Capture the cell that displays the provided text and extract its [x, y] central coordinate. 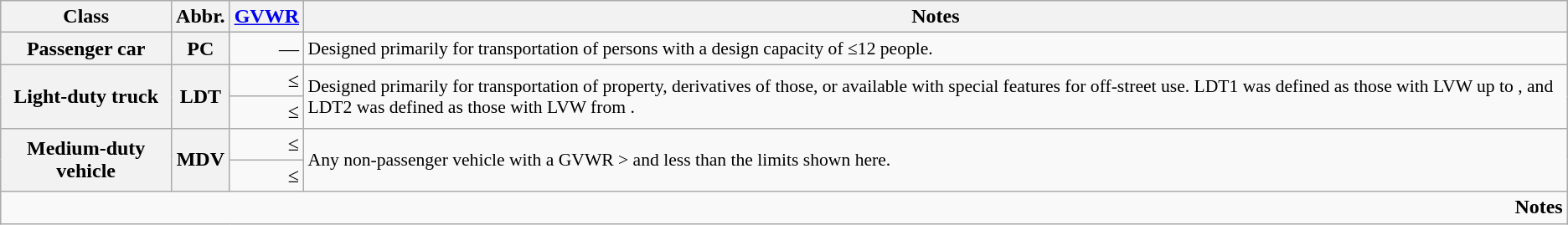
PC [201, 49]
Medium-duty vehicle [86, 160]
Designed primarily for transportation of persons with a design capacity of ≤12 people. [936, 49]
Any non-passenger vehicle with a GVWR > and less than the limits shown here. [936, 160]
Class [86, 17]
MDV [201, 160]
GVWR [266, 17]
Passenger car [86, 49]
Light-duty truck [86, 96]
Abbr. [201, 17]
— [266, 49]
LDT [201, 96]
